Pinpoint the cell where the given text exists, returning its (x, y) midpoint coordinate. 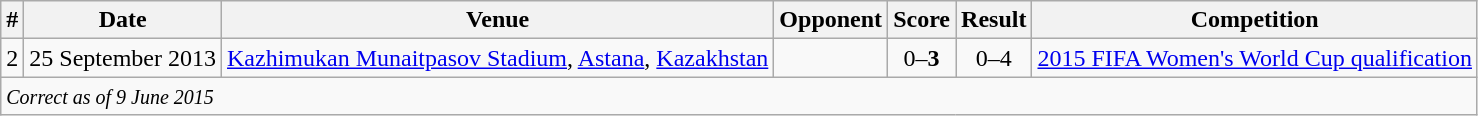
Venue (498, 20)
2015 FIFA Women's World Cup qualification (1255, 58)
Competition (1255, 20)
Result (994, 20)
Correct as of 9 June 2015 (740, 96)
Opponent (831, 20)
Score (922, 20)
25 September 2013 (123, 58)
# (12, 20)
Date (123, 20)
0–4 (994, 58)
2 (12, 58)
0–3 (922, 58)
Kazhimukan Munaitpasov Stadium, Astana, Kazakhstan (498, 58)
